Capture the cell that displays the provided text and extract its [X, Y] central coordinate. 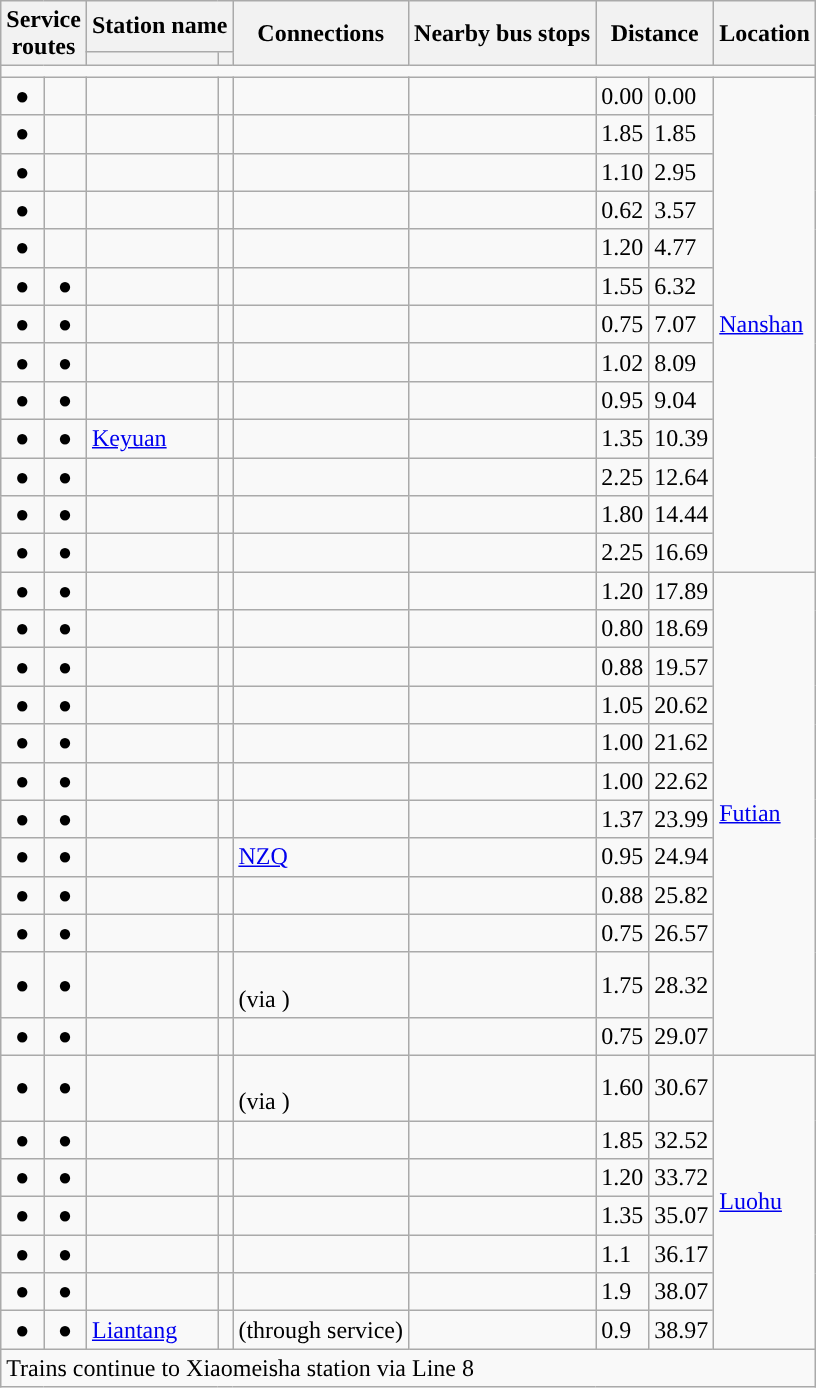
10.39 [682, 438]
2.95 [682, 172]
Distance [655, 34]
1.80 [622, 515]
4.77 [682, 248]
36.17 [682, 1254]
1.9 [622, 1292]
1.60 [622, 1088]
7.07 [682, 324]
24.94 [682, 857]
29.07 [682, 1036]
Serviceroutes [44, 34]
38.97 [682, 1330]
16.69 [682, 553]
1.37 [622, 819]
Luohu [765, 1202]
22.62 [682, 781]
Nearby bus stops [502, 34]
8.09 [682, 362]
20.62 [682, 705]
1.02 [622, 362]
3.57 [682, 210]
1.1 [622, 1254]
26.57 [682, 933]
0.62 [622, 210]
23.99 [682, 819]
0.9 [622, 1330]
17.89 [682, 591]
12.64 [682, 477]
28.32 [682, 984]
Location [765, 34]
21.62 [682, 743]
1.05 [622, 705]
1.75 [622, 984]
33.72 [682, 1178]
1.10 [622, 172]
1.55 [622, 286]
Liantang [152, 1330]
NZQ [321, 857]
32.52 [682, 1139]
Keyuan [152, 438]
Futian [765, 814]
Trains continue to Xiaomeisha station via Line 8 [408, 1368]
6.32 [682, 286]
38.07 [682, 1292]
Station name [159, 26]
14.44 [682, 515]
19.57 [682, 667]
25.82 [682, 895]
Connections [321, 34]
(through service) [321, 1330]
0.80 [622, 629]
30.67 [682, 1088]
9.04 [682, 400]
35.07 [682, 1216]
Nanshan [765, 324]
18.69 [682, 629]
